From the cell containing the given text, extract its center point as (X, Y) coordinate. 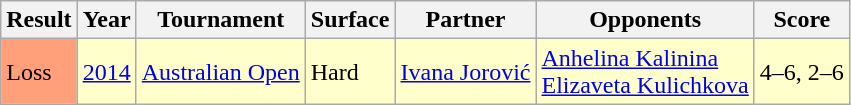
Loss (39, 72)
Tournament (220, 20)
Australian Open (220, 72)
Result (39, 20)
Hard (350, 72)
4–6, 2–6 (802, 72)
Partner (466, 20)
Ivana Jorović (466, 72)
Opponents (645, 20)
2014 (106, 72)
Year (106, 20)
Surface (350, 20)
Anhelina Kalinina Elizaveta Kulichkova (645, 72)
Score (802, 20)
